Scan for the cell matching the given text and deliver its (X, Y) coordinate at center. 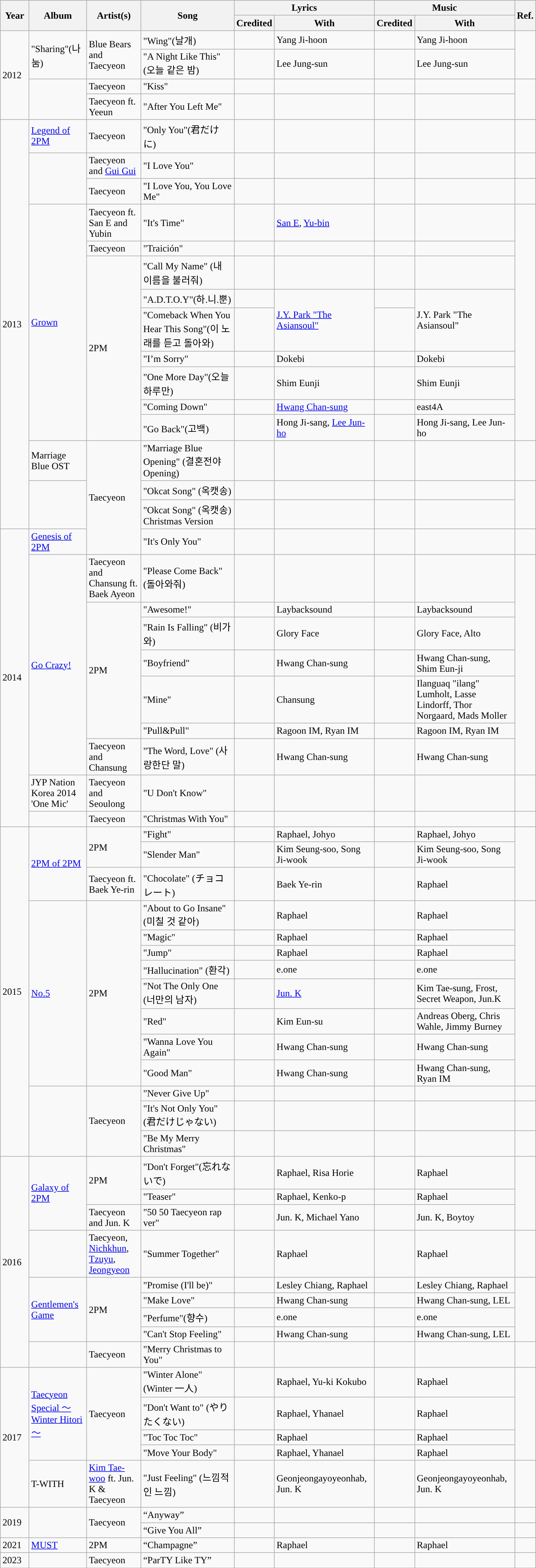
Taecyeon Special ～Winter Hitori～ (58, 1413)
east4A (465, 407)
Taecyeon and Jun. K (114, 1217)
"Don't Want to" (やりたくない) (187, 1413)
"Be My Merry Christmas" (187, 1143)
"It's Not Only You" (君だけじゃない) (187, 1116)
Baek Ye-rin (324, 884)
“Champagne” (187, 1545)
"It's Only You" (187, 542)
T-WITH (58, 1483)
Jun. K, Boytoy (465, 1217)
2023 (15, 1560)
Andreas Oberg, Chris Wahle, Jimmy Burney (465, 1021)
"Marriage Blue Opening" (결혼전야 Opening) (187, 461)
Galaxy of 2PM (58, 1193)
"Sharing"(나눔) (58, 55)
Taecyeon, Nichkhun, Tzuyu, Jeongyeon (114, 1254)
Song (187, 15)
"Move Your Body" (187, 1452)
"Mine" (187, 699)
"Jump" (187, 953)
2PM of 2PM (58, 864)
MUST (58, 1545)
Taecyeon and Chansung ft. Baek Ayeon (114, 578)
"Good Man" (187, 1073)
Jun. K, Michael Yano (324, 1217)
Grown (58, 323)
Taecyeon and Seoulong (114, 793)
Taecyeon ft. San E and Yubin (114, 222)
"The Word, Love" (사랑한단 말) (187, 756)
Raphael, Risa Horie (324, 1173)
Genesis of 2PM (58, 542)
2016 (15, 1262)
"Winter Alone" (Winter 一人) (187, 1382)
"Can't Stop Feeling" (187, 1334)
"Rain Is Falling" (비가와) (187, 633)
"Not The Only One (너만의 남자) (187, 994)
2017 (15, 1437)
"Chocolate" (チョコレート) (187, 884)
Ilanguaq "ilang" Lumholt, Lasse Lindorff, Thor Norgaard, Mads Moller (465, 699)
"About to Go Insane" (미칠 것 같아) (187, 915)
2019 (15, 1522)
"Fight" (187, 834)
"I’m Sorry" (187, 359)
"A.D.T.O.Y"(하.니.뿐) (187, 299)
"Traición" (187, 248)
Lyrics (304, 8)
Jun. K (324, 994)
San E, Yu-bin (324, 222)
Glory Face (324, 633)
"Coming Down" (187, 407)
“ParTY Like TY” (187, 1560)
"Pull&Pull" (187, 731)
Year (15, 15)
Gentlemen's Game (58, 1309)
"Okcat Song" (옥캣송) (187, 490)
2012 (15, 75)
"Comeback When You Hear This Song"(이 노래를 듣고 돌아와) (187, 330)
No.5 (58, 993)
2013 (15, 324)
“Anyway” (187, 1515)
2021 (15, 1545)
"Teaser" (187, 1197)
"Only You"(君だけに) (187, 136)
"Magic" (187, 938)
Raphael, Yu-ki Kokubo (324, 1382)
Kim Tae-woo ft. Jun. K & Taecyeon (114, 1483)
"Never Give Up" (187, 1093)
Album (58, 15)
Go Crazy! (58, 665)
Music (445, 8)
"Kiss" (187, 86)
Kim Tae-sung, Frost, Secret Weapon, Jun.K (465, 994)
"Toc Toc Toc" (187, 1437)
"Don't Forget"(忘れないで) (187, 1173)
"Okcat Song" (옥캣송) Christmas Version (187, 514)
Ref. (525, 15)
2014 (15, 678)
"Please Come Back"(돌아와줘) (187, 578)
Taecyeon and Chansung (114, 756)
"Slender Man" (187, 855)
"Hallucination" (환각) (187, 969)
JYP Nation Korea 2014 'One Mic' (58, 793)
2015 (15, 992)
Kim Eun-su (324, 1021)
Taecyeon ft. Yeeun (114, 106)
"Awesome!" (187, 609)
"Make Love" (187, 1300)
Blue Bears and Taecyeon (114, 55)
Artist(s) (114, 15)
"One More Day"(오늘 하루만) (187, 383)
Legend of 2PM (58, 136)
Hwang Chan-sung, Ryan IM (465, 1073)
"Go Back"(고백) (187, 427)
"After You Left Me" (187, 106)
"Red" (187, 1021)
“Give You All” (187, 1530)
"50 50 Taecyeon rap ver" (187, 1217)
Taecyeon and Gui Gui (114, 165)
"Boyfriend" (187, 663)
"Perfume"(향수) (187, 1317)
"U Don't Know" (187, 793)
"It's Time" (187, 222)
"Merry Christmas to You" (187, 1355)
Raphael, Kenko-p (324, 1197)
Glory Face, Alto (465, 633)
Taecyeon ft. Baek Ye-rin (114, 884)
"Christmas With You" (187, 819)
"Promise (I'll be)" (187, 1285)
Chansung (324, 699)
"Just Feeling" (느낌적인 느낌) (187, 1483)
"I Love You, You Love Me" (187, 191)
"Wanna Love You Again" (187, 1047)
"A Night Like This"(오늘 같은 밤) (187, 64)
"I Love You" (187, 165)
"Call My Name" (내 이름을 불러줘) (187, 273)
Hwang Chan-sung, Shim Eun-ji (465, 663)
"Wing"(날개) (187, 40)
"Summer Together" (187, 1254)
Marriage Blue OST (58, 461)
